Scan for the cell matching the given text and deliver its [x, y] coordinate at center. 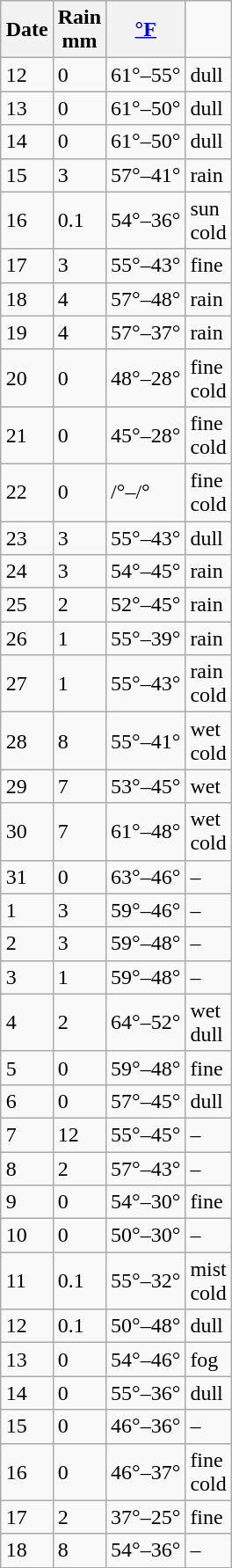
24 [26, 572]
57°–48° [146, 299]
27 [26, 684]
54°–45° [146, 572]
Date [26, 30]
19 [26, 332]
55°–36° [146, 1393]
/°–/° [146, 492]
57°–41° [146, 175]
50°–30° [146, 1236]
25 [26, 605]
fog [208, 1360]
59°–46° [146, 910]
9 [26, 1202]
wet [208, 786]
6 [26, 1101]
64°–52° [146, 1022]
53°–45° [146, 786]
55°–41° [146, 740]
28 [26, 740]
wetdull [208, 1022]
10 [26, 1236]
26 [26, 638]
mistcold [208, 1280]
11 [26, 1280]
Rainmm [79, 30]
54°–46° [146, 1360]
30 [26, 832]
54°–30° [146, 1202]
29 [26, 786]
37°–25° [146, 1517]
63°–46° [146, 877]
48°–28° [146, 378]
suncold [208, 220]
55°–32° [146, 1280]
55°–39° [146, 638]
5 [26, 1068]
50°–48° [146, 1326]
46°–37° [146, 1472]
°F [146, 30]
61°–55° [146, 75]
57°–37° [146, 332]
45°–28° [146, 434]
raincold [208, 684]
57°–45° [146, 1101]
46°–36° [146, 1426]
31 [26, 877]
52°–45° [146, 605]
55°–45° [146, 1134]
57°–43° [146, 1169]
22 [26, 492]
23 [26, 537]
21 [26, 434]
61°–48° [146, 832]
20 [26, 378]
